Return (x, y) of the center of cell containing provided text 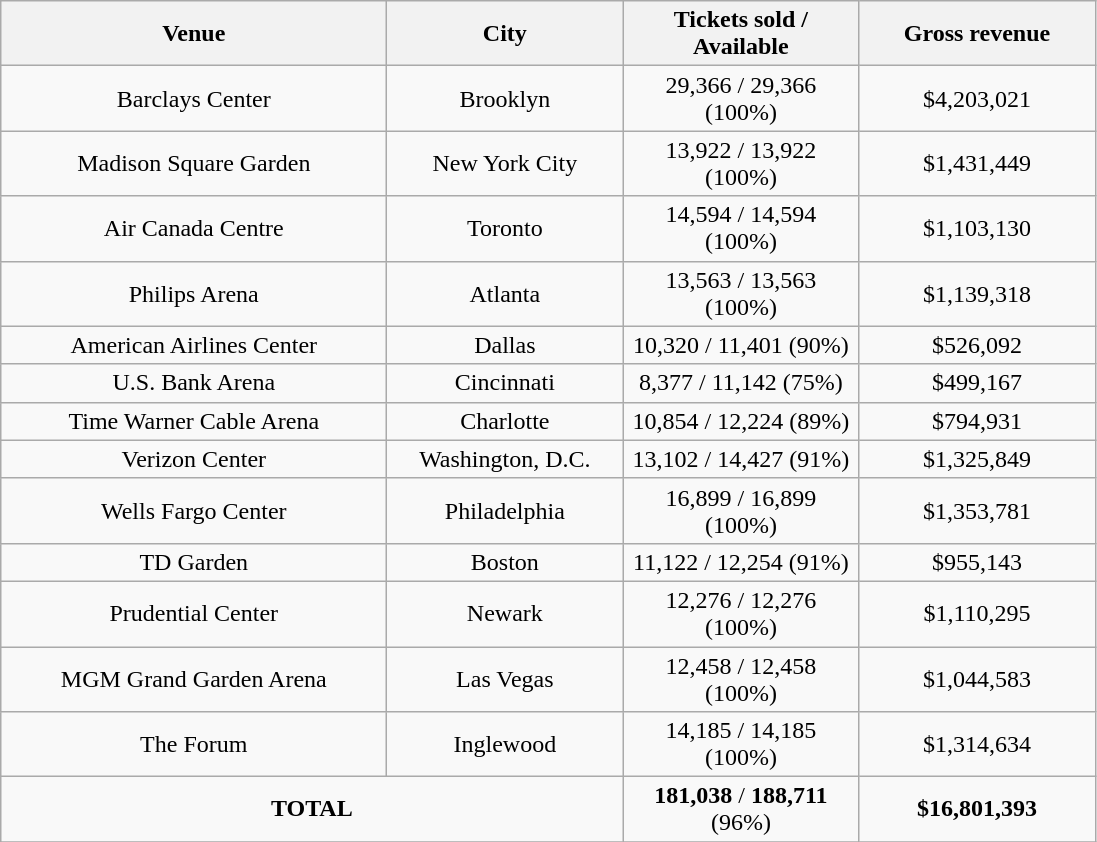
MGM Grand Garden Arena (194, 678)
Boston (505, 562)
13,563 / 13,563 (100%) (741, 294)
12,458 / 12,458 (100%) (741, 678)
Prudential Center (194, 614)
Madison Square Garden (194, 164)
Time Warner Cable Arena (194, 421)
29,366 / 29,366 (100%) (741, 98)
U.S. Bank Arena (194, 383)
$794,931 (977, 421)
13,102 / 14,427 (91%) (741, 459)
16,899 / 16,899 (100%) (741, 510)
Atlanta (505, 294)
American Airlines Center (194, 345)
Toronto (505, 228)
$526,092 (977, 345)
$1,139,318 (977, 294)
The Forum (194, 744)
Tickets sold / Available (741, 34)
$4,203,021 (977, 98)
Verizon Center (194, 459)
Inglewood (505, 744)
Brooklyn (505, 98)
14,185 / 14,185 (100%) (741, 744)
Dallas (505, 345)
Cincinnati (505, 383)
Newark (505, 614)
Air Canada Centre (194, 228)
Gross revenue (977, 34)
$1,353,781 (977, 510)
Washington, D.C. (505, 459)
$499,167 (977, 383)
$1,103,130 (977, 228)
Venue (194, 34)
$1,431,449 (977, 164)
New York City (505, 164)
$1,325,849 (977, 459)
Barclays Center (194, 98)
8,377 / 11,142 (75%) (741, 383)
12,276 / 12,276 (100%) (741, 614)
181,038 / 188,711 (96%) (741, 810)
10,854 / 12,224 (89%) (741, 421)
City (505, 34)
Philips Arena (194, 294)
13,922 / 13,922 (100%) (741, 164)
TD Garden (194, 562)
11,122 / 12,254 (91%) (741, 562)
$16,801,393 (977, 810)
Philadelphia (505, 510)
Charlotte (505, 421)
10,320 / 11,401 (90%) (741, 345)
TOTAL (312, 810)
Las Vegas (505, 678)
14,594 / 14,594 (100%) (741, 228)
Wells Fargo Center (194, 510)
$955,143 (977, 562)
$1,314,634 (977, 744)
$1,110,295 (977, 614)
$1,044,583 (977, 678)
